Scan for the cell matching the given text and deliver its (X, Y) coordinate at center. 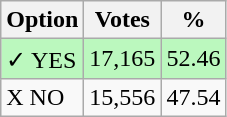
X NO (42, 97)
47.54 (194, 97)
52.46 (194, 59)
✓ YES (42, 59)
17,165 (122, 59)
Option (42, 20)
% (194, 20)
15,556 (122, 97)
Votes (122, 20)
